Return (X, Y) of the center of cell containing provided text 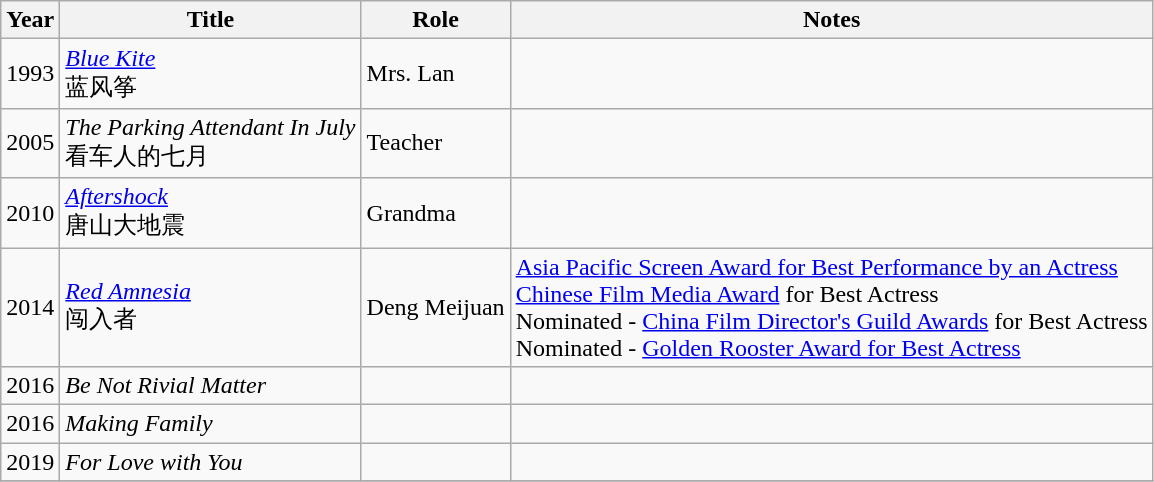
The Parking Attendant In July看车人的七月 (210, 143)
Title (210, 20)
Teacher (436, 143)
Blue Kite蓝风筝 (210, 74)
Year (30, 20)
1993 (30, 74)
2019 (30, 462)
2014 (30, 308)
Making Family (210, 424)
2010 (30, 213)
Aftershock唐山大地震 (210, 213)
Mrs. Lan (436, 74)
For Love with You (210, 462)
Role (436, 20)
2005 (30, 143)
Notes (832, 20)
Grandma (436, 213)
Red Amnesia闯入者 (210, 308)
Be Not Rivial Matter (210, 386)
Deng Meijuan (436, 308)
